For the text-containing cell, return its midpoint in [x, y] coordinate format. 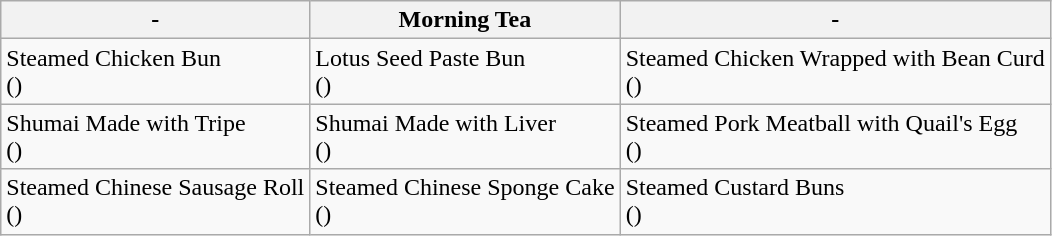
Shumai Made with Liver() [465, 136]
Steamed Chicken Bun() [156, 72]
Steamed Chinese Sausage Roll() [156, 202]
Shumai Made with Tripe() [156, 136]
Steamed Custard Buns() [835, 202]
Steamed Chicken Wrapped with Bean Curd() [835, 72]
Steamed Chinese Sponge Cake() [465, 202]
Steamed Pork Meatball with Quail's Egg() [835, 136]
Morning Tea [465, 20]
Lotus Seed Paste Bun() [465, 72]
